Extract the [X, Y] coordinate from the center of the cell holding the provided text.  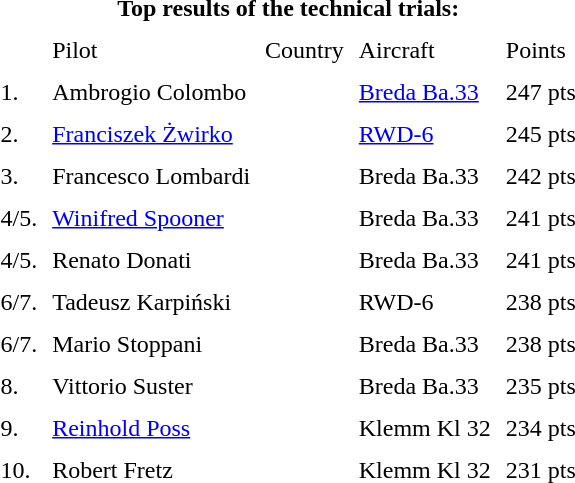
Ambrogio Colombo [152, 92]
Country [305, 50]
Vittorio Suster [152, 386]
Winifred Spooner [152, 218]
Tadeusz Karpiński [152, 302]
Klemm Kl 32 [424, 428]
Renato Donati [152, 260]
Francesco Lombardi [152, 176]
Reinhold Poss [152, 428]
Pilot [152, 50]
Mario Stoppani [152, 344]
Franciszek Żwirko [152, 134]
Aircraft [424, 50]
